Return (x, y) of the center of cell containing provided text 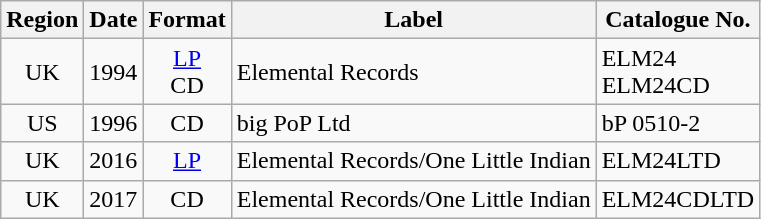
2016 (114, 161)
2017 (114, 199)
ELM24LTD (678, 161)
LPCD (187, 72)
LP (187, 161)
Catalogue No. (678, 20)
US (42, 123)
ELM24CDLTD (678, 199)
ELM24ELM24CD (678, 72)
Label (414, 20)
Elemental Records (414, 72)
bP 0510-2 (678, 123)
1996 (114, 123)
Date (114, 20)
big PoP Ltd (414, 123)
Region (42, 20)
Format (187, 20)
1994 (114, 72)
